Pinpoint the cell where the given text exists, returning its (x, y) midpoint coordinate. 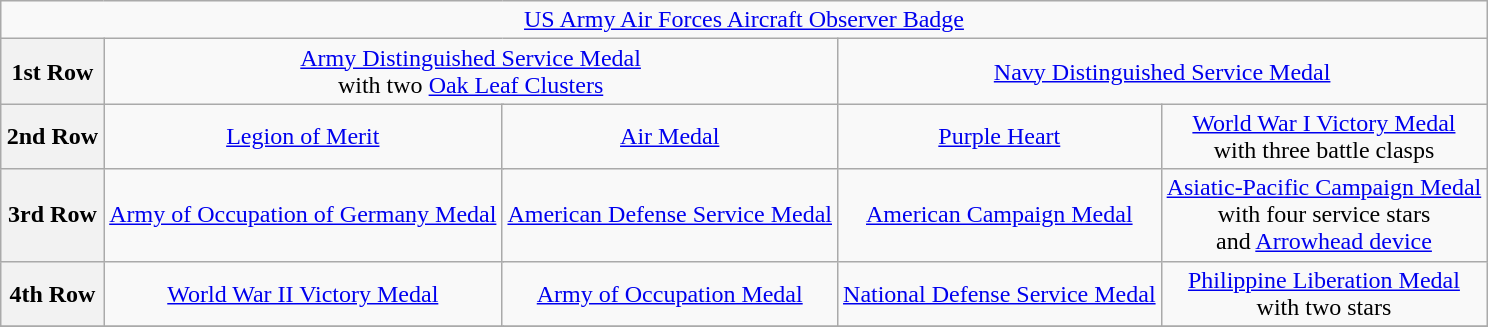
American Campaign Medal (1000, 215)
Philippine Liberation Medal with two stars (1324, 294)
US Army Air Forces Aircraft Observer Badge (744, 20)
World War I Victory Medal with three battle clasps (1324, 136)
National Defense Service Medal (1000, 294)
2nd Row (52, 136)
American Defense Service Medal (670, 215)
Army of Occupation of Germany Medal (303, 215)
Air Medal (670, 136)
Legion of Merit (303, 136)
1st Row (52, 72)
Asiatic-Pacific Campaign Medal with four service stars and Arrowhead device (1324, 215)
Purple Heart (1000, 136)
World War II Victory Medal (303, 294)
Army Distinguished Service Medal with two Oak Leaf Clusters (471, 72)
Army of Occupation Medal (670, 294)
3rd Row (52, 215)
Navy Distinguished Service Medal (1162, 72)
4th Row (52, 294)
